From the cell containing the given text, extract its center point as [X, Y] coordinate. 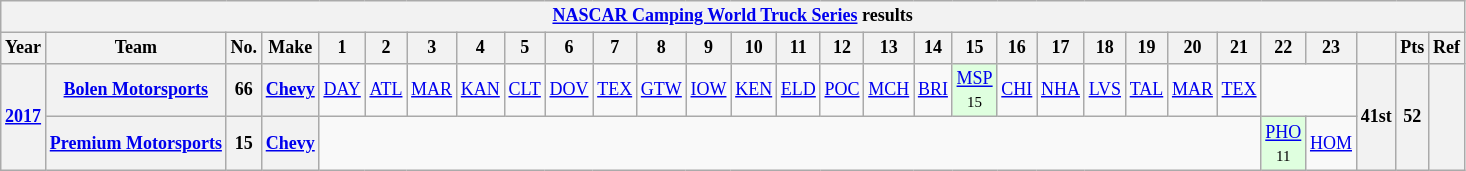
KEN [754, 90]
Year [24, 48]
KAN [480, 90]
Pts [1412, 48]
NASCAR Camping World Truck Series results [733, 16]
22 [1284, 48]
CHI [1017, 90]
Premium Motorsports [136, 144]
14 [934, 48]
3 [432, 48]
18 [1104, 48]
MSP15 [974, 90]
4 [480, 48]
Bolen Motorsports [136, 90]
POC [842, 90]
66 [244, 90]
20 [1193, 48]
8 [661, 48]
DAY [342, 90]
52 [1412, 116]
21 [1239, 48]
23 [1332, 48]
2017 [24, 116]
ELD [799, 90]
Make [290, 48]
12 [842, 48]
ATL [386, 90]
13 [889, 48]
5 [524, 48]
6 [569, 48]
1 [342, 48]
19 [1146, 48]
Ref [1447, 48]
MCH [889, 90]
LVS [1104, 90]
41st [1376, 116]
CLT [524, 90]
7 [615, 48]
16 [1017, 48]
17 [1061, 48]
10 [754, 48]
DOV [569, 90]
PHO11 [1284, 144]
GTW [661, 90]
BRI [934, 90]
TAL [1146, 90]
9 [708, 48]
2 [386, 48]
No. [244, 48]
HOM [1332, 144]
11 [799, 48]
NHA [1061, 90]
IOW [708, 90]
Team [136, 48]
